From the cell containing the given text, extract its center point as (x, y) coordinate. 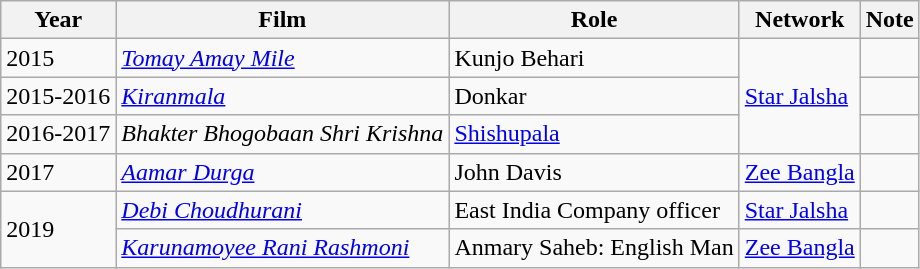
Karunamoyee Rani Rashmoni (282, 248)
2019 (58, 229)
2016-2017 (58, 134)
Shishupala (594, 134)
Anmary Saheb: English Man (594, 248)
Donkar (594, 96)
Aamar Durga (282, 172)
Kiranmala (282, 96)
Network (800, 20)
2017 (58, 172)
2015 (58, 58)
Role (594, 20)
Bhakter Bhogobaan Shri Krishna (282, 134)
Tomay Amay Mile (282, 58)
Debi Choudhurani (282, 210)
2015-2016 (58, 96)
Year (58, 20)
East India Company officer (594, 210)
Film (282, 20)
Kunjo Behari (594, 58)
John Davis (594, 172)
Note (890, 20)
